Provide the (X, Y) coordinate of the cell's center where the given text is located.  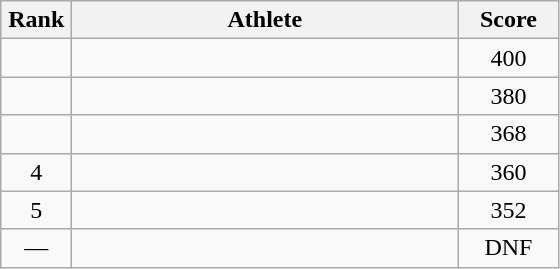
DNF (508, 248)
5 (36, 210)
400 (508, 58)
— (36, 248)
360 (508, 172)
Score (508, 20)
352 (508, 210)
4 (36, 172)
Rank (36, 20)
380 (508, 96)
368 (508, 134)
Athlete (265, 20)
